Search for the cell housing the specified text and yield its [X, Y] center coordinate. 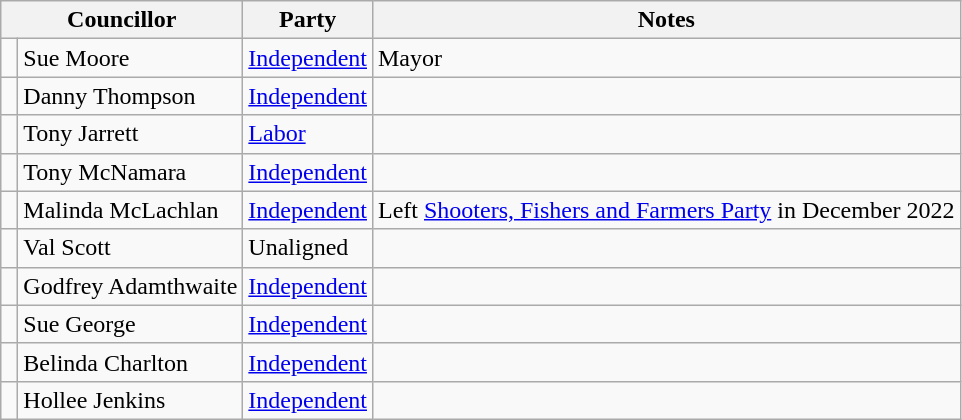
Left Shooters, Fishers and Farmers Party in December 2022 [666, 210]
Danny Thompson [130, 96]
Godfrey Adamthwaite [130, 286]
Sue George [130, 324]
Belinda Charlton [130, 362]
Party [308, 20]
Hollee Jenkins [130, 400]
Tony McNamara [130, 172]
Sue Moore [130, 58]
Val Scott [130, 248]
Tony Jarrett [130, 134]
Notes [666, 20]
Councillor [122, 20]
Labor [308, 134]
Unaligned [308, 248]
Malinda McLachlan [130, 210]
Mayor [666, 58]
